Extract the [X, Y] coordinate from the center of the cell holding the provided text.  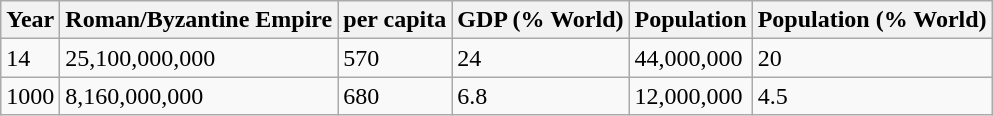
8,160,000,000 [199, 96]
24 [540, 58]
6.8 [540, 96]
Roman/Byzantine Empire [199, 20]
44,000,000 [690, 58]
20 [872, 58]
GDP (% World) [540, 20]
12,000,000 [690, 96]
per capita [395, 20]
4.5 [872, 96]
25,100,000,000 [199, 58]
Population (% World) [872, 20]
1000 [30, 96]
Population [690, 20]
680 [395, 96]
14 [30, 58]
Year [30, 20]
570 [395, 58]
